Search for the cell housing the specified text and yield its (X, Y) center coordinate. 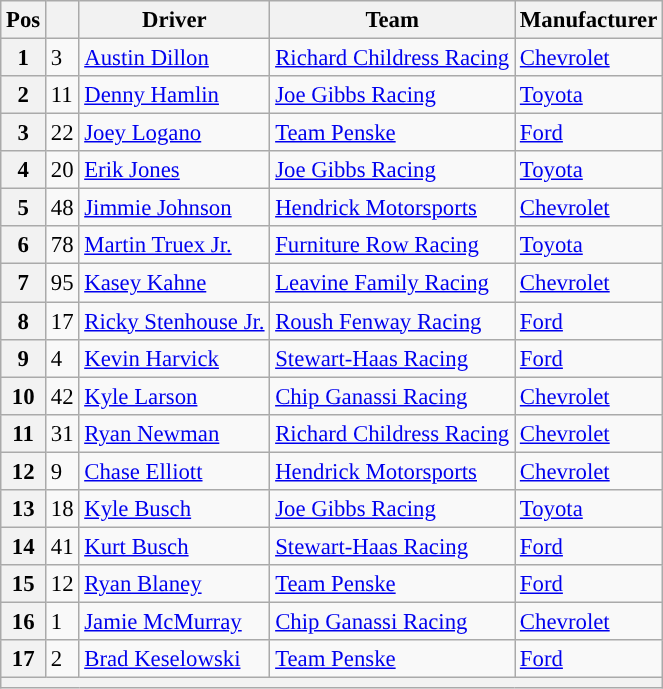
14 (24, 546)
8 (24, 321)
22 (62, 133)
31 (62, 433)
Chase Elliott (174, 471)
13 (24, 509)
18 (62, 509)
Ricky Stenhouse Jr. (174, 321)
78 (62, 245)
Austin Dillon (174, 58)
Kevin Harvick (174, 358)
Kyle Larson (174, 396)
Driver (174, 20)
41 (62, 546)
7 (24, 283)
Martin Truex Jr. (174, 245)
Jimmie Johnson (174, 208)
10 (24, 396)
Ryan Newman (174, 433)
Erik Jones (174, 170)
5 (24, 208)
Kasey Kahne (174, 283)
Manufacturer (589, 20)
Team (392, 20)
48 (62, 208)
95 (62, 283)
20 (62, 170)
Jamie McMurray (174, 621)
Joey Logano (174, 133)
Leavine Family Racing (392, 283)
16 (24, 621)
Brad Keselowski (174, 659)
42 (62, 396)
Kyle Busch (174, 509)
Furniture Row Racing (392, 245)
Ryan Blaney (174, 584)
Roush Fenway Racing (392, 321)
Kurt Busch (174, 546)
15 (24, 584)
6 (24, 245)
Denny Hamlin (174, 95)
Pos (24, 20)
